Output the [x, y] coordinate of the center of the cell containing the given text.  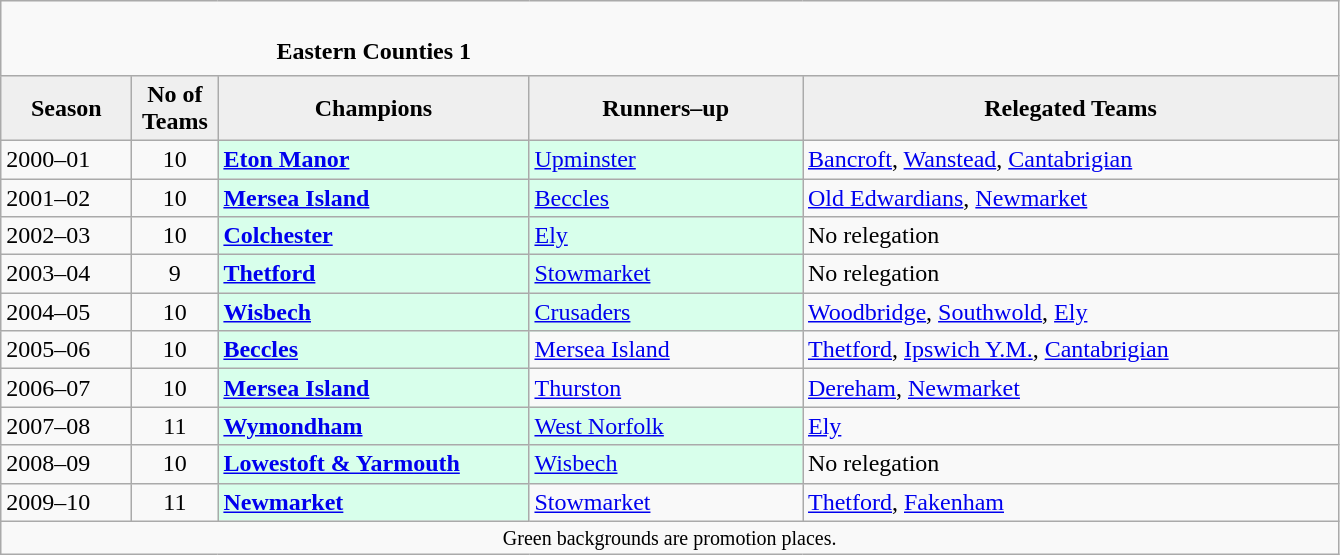
2009–10 [66, 502]
2004–05 [66, 312]
2003–04 [66, 274]
West Norfolk [666, 426]
2000–01 [66, 159]
Newmarket [374, 502]
2005–06 [66, 350]
Green backgrounds are promotion places. [670, 538]
Champions [374, 108]
Runners–up [666, 108]
Lowestoft & Yarmouth [374, 464]
2002–03 [66, 236]
Crusaders [666, 312]
Bancroft, Wanstead, Cantabrigian [1070, 159]
Thetford, Fakenham [1070, 502]
2006–07 [66, 388]
No of Teams [175, 108]
Thetford [374, 274]
Season [66, 108]
Woodbridge, Southwold, Ely [1070, 312]
Thetford, Ipswich Y.M., Cantabrigian [1070, 350]
2007–08 [66, 426]
2001–02 [66, 197]
Eton Manor [374, 159]
Dereham, Newmarket [1070, 388]
Colchester [374, 236]
Upminster [666, 159]
Wymondham [374, 426]
Relegated Teams [1070, 108]
2008–09 [66, 464]
9 [175, 274]
Old Edwardians, Newmarket [1070, 197]
Thurston [666, 388]
